Provide the (x, y) coordinate of the cell's center where the given text is located.  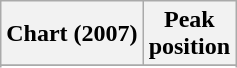
Chart (2007) (72, 34)
Peakposition (189, 34)
